Capture the cell that displays the provided text and extract its (X, Y) central coordinate. 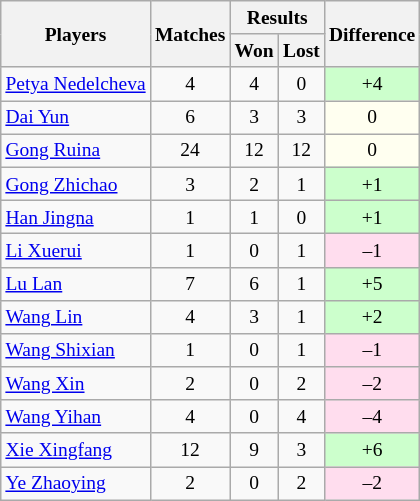
Gong Zhichao (76, 184)
Gong Ruina (76, 150)
+2 (372, 316)
Results (277, 18)
+6 (372, 450)
Xie Xingfang (76, 450)
+4 (372, 84)
Petya Nedelcheva (76, 84)
Wang Yihan (76, 416)
Dai Yun (76, 118)
24 (190, 150)
Wang Xin (76, 384)
Lu Lan (76, 284)
Han Jingna (76, 216)
Won (254, 50)
Difference (372, 34)
+5 (372, 284)
Lost (301, 50)
Li Xuerui (76, 250)
–4 (372, 416)
Matches (190, 34)
Ye Zhaoying (76, 484)
Wang Shixian (76, 350)
Wang Lin (76, 316)
7 (190, 284)
Players (76, 34)
9 (254, 450)
